Return (x, y) of the center of cell containing provided text 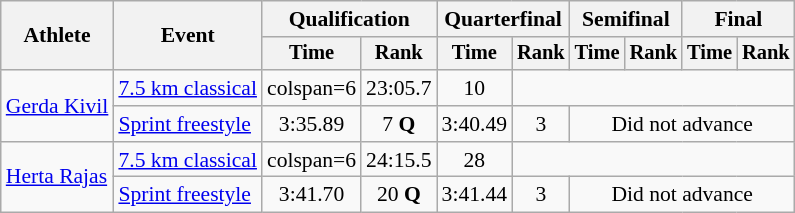
Gerda Kivil (58, 106)
Qualification (350, 19)
10 (474, 88)
24:15.5 (398, 160)
Event (188, 36)
3:40.49 (474, 124)
3:41.70 (312, 195)
3:35.89 (312, 124)
Quarterfinal (504, 19)
28 (474, 160)
23:05.7 (398, 88)
20 Q (398, 195)
Herta Rajas (58, 178)
3:41.44 (474, 195)
Athlete (58, 36)
Semifinal (626, 19)
Final (738, 19)
7 Q (398, 124)
